For the text-containing cell, return its midpoint in [x, y] coordinate format. 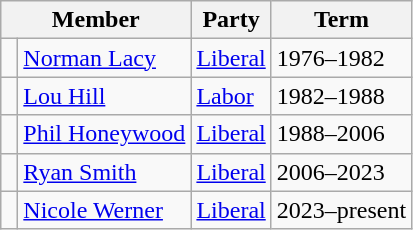
Term [341, 20]
1982–1988 [341, 96]
Party [231, 20]
Phil Honeywood [104, 134]
Nicole Werner [104, 210]
2023–present [341, 210]
Ryan Smith [104, 172]
Lou Hill [104, 96]
1976–1982 [341, 58]
Norman Lacy [104, 58]
2006–2023 [341, 172]
Member [96, 20]
Labor [231, 96]
1988–2006 [341, 134]
